Provide the [x, y] coordinate of the cell's center where the given text is located.  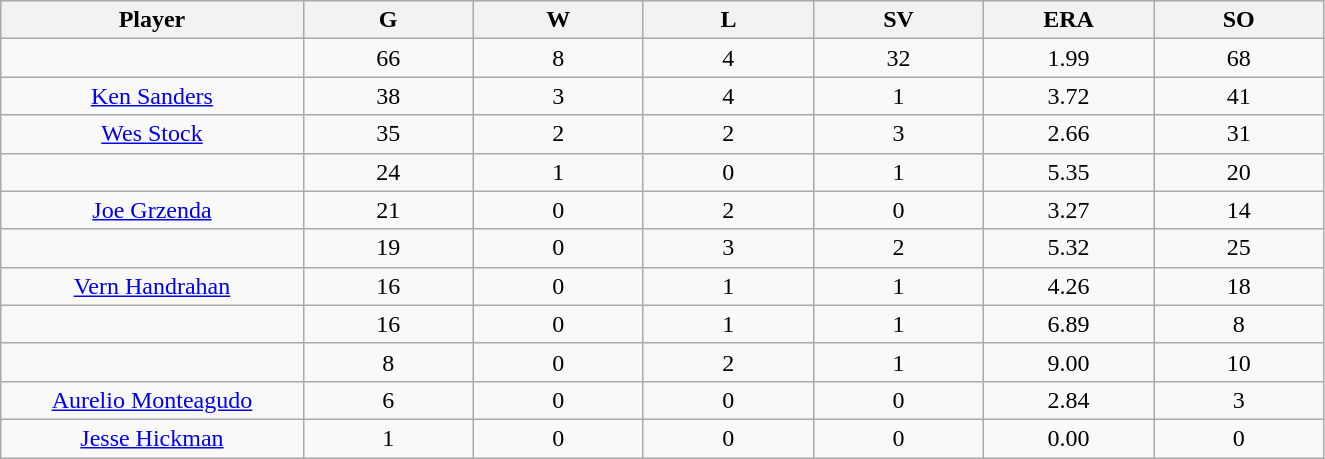
Wes Stock [152, 134]
Ken Sanders [152, 96]
Vern Handrahan [152, 286]
4.26 [1069, 286]
ERA [1069, 20]
24 [388, 172]
6.89 [1069, 324]
35 [388, 134]
32 [898, 58]
0.00 [1069, 438]
L [728, 20]
38 [388, 96]
18 [1239, 286]
10 [1239, 362]
19 [388, 248]
31 [1239, 134]
5.35 [1069, 172]
W [558, 20]
25 [1239, 248]
G [388, 20]
3.27 [1069, 210]
9.00 [1069, 362]
SO [1239, 20]
2.66 [1069, 134]
68 [1239, 58]
6 [388, 400]
41 [1239, 96]
14 [1239, 210]
SV [898, 20]
5.32 [1069, 248]
20 [1239, 172]
66 [388, 58]
Aurelio Monteagudo [152, 400]
1.99 [1069, 58]
Joe Grzenda [152, 210]
Jesse Hickman [152, 438]
21 [388, 210]
Player [152, 20]
3.72 [1069, 96]
2.84 [1069, 400]
